Determine the [X, Y] coordinate at the center of the cell enclosing the given text.  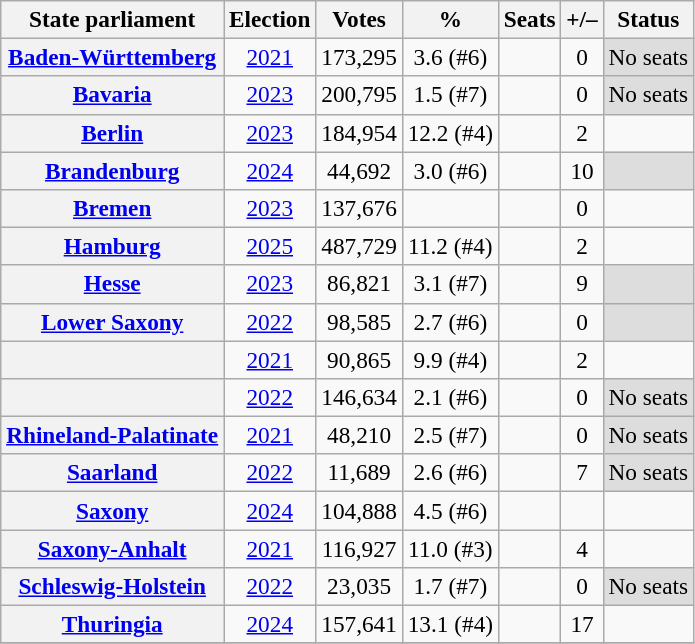
Baden-Württemberg [112, 57]
200,795 [359, 95]
10 [582, 170]
State parliament [112, 19]
Saarland [112, 473]
487,729 [359, 246]
7 [582, 473]
3.0 (#6) [450, 170]
2.1 (#6) [450, 397]
4.5 (#6) [450, 510]
Schleswig-Holstein [112, 586]
98,585 [359, 322]
Seats [530, 19]
1.5 (#7) [450, 95]
Hamburg [112, 246]
Status [648, 19]
86,821 [359, 284]
Thuringia [112, 624]
4 [582, 548]
13.1 (#4) [450, 624]
48,210 [359, 435]
146,634 [359, 397]
2.7 (#6) [450, 322]
Saxony [112, 510]
9.9 (#4) [450, 359]
Lower Saxony [112, 322]
2.6 (#6) [450, 473]
Berlin [112, 133]
90,865 [359, 359]
Bremen [112, 208]
9 [582, 284]
2025 [270, 246]
11.2 (#4) [450, 246]
3.6 (#6) [450, 57]
44,692 [359, 170]
1.7 (#7) [450, 586]
184,954 [359, 133]
Hesse [112, 284]
3.1 (#7) [450, 284]
11,689 [359, 473]
23,035 [359, 586]
157,641 [359, 624]
+/– [582, 19]
Brandenburg [112, 170]
137,676 [359, 208]
Saxony-Anhalt [112, 548]
12.2 (#4) [450, 133]
Rhineland-Palatinate [112, 435]
104,888 [359, 510]
% [450, 19]
Votes [359, 19]
116,927 [359, 548]
Election [270, 19]
173,295 [359, 57]
11.0 (#3) [450, 548]
Bavaria [112, 95]
2.5 (#7) [450, 435]
17 [582, 624]
